From the cell containing the given text, extract its center point as (x, y) coordinate. 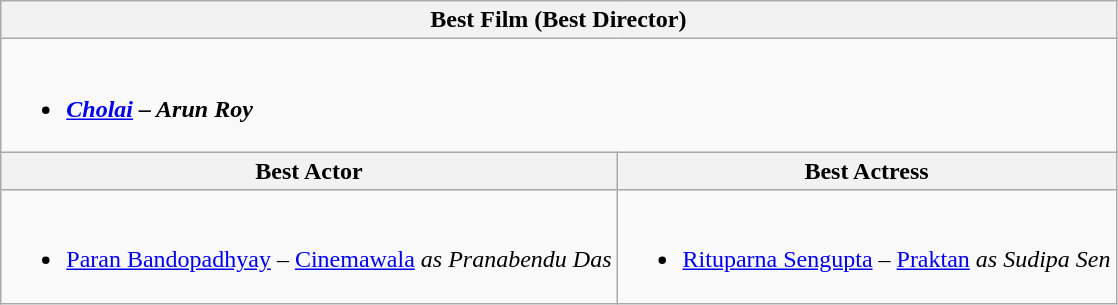
Best Actor (309, 171)
Rituparna Sengupta – Praktan as Sudipa Sen (866, 246)
Best Actress (866, 171)
Paran Bandopadhyay – Cinemawala as Pranabendu Das (309, 246)
Best Film (Best Director) (558, 20)
Cholai – Arun Roy (558, 96)
